Provide the (X, Y) coordinate of the cell's center where the given text is located.  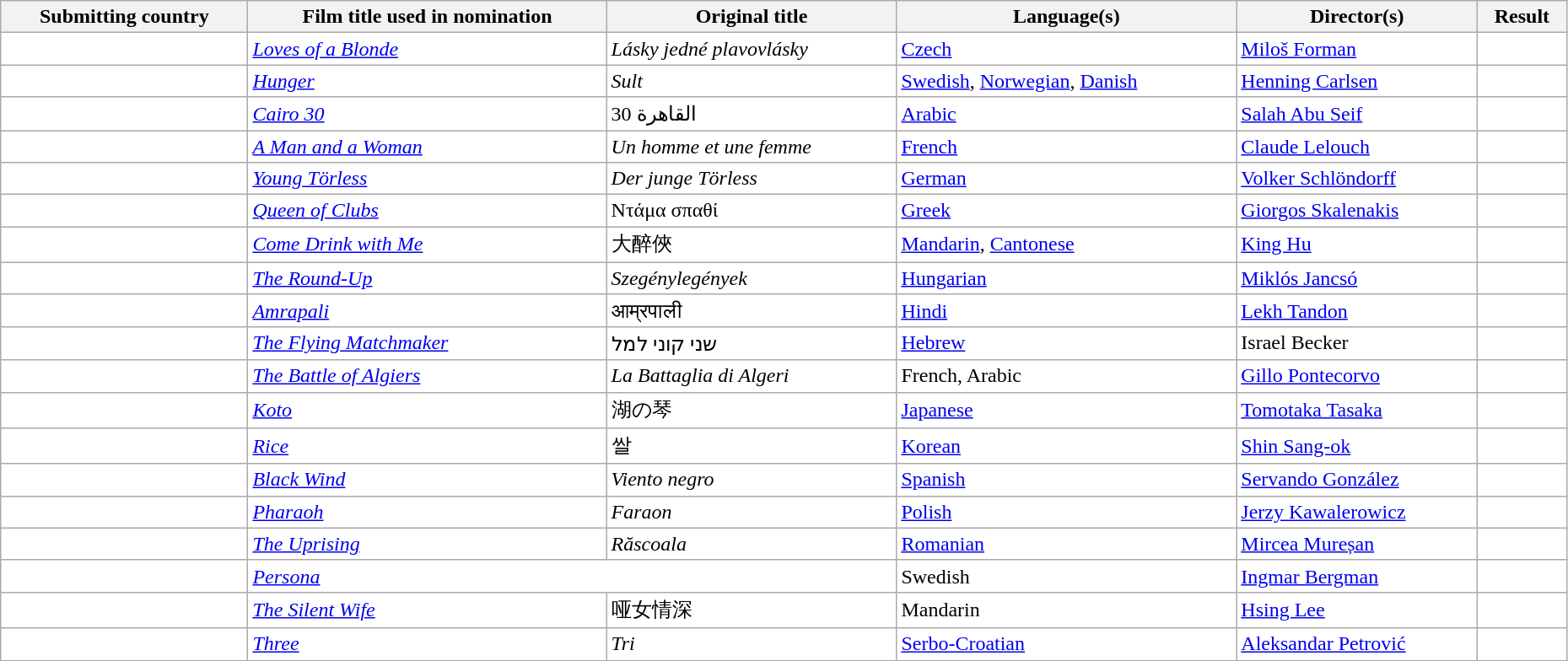
Spanish (1066, 480)
Swedish (1066, 576)
Gillo Pontecorvo (1357, 376)
Hunger (427, 81)
Mandarin (1066, 610)
Un homme et une femme (752, 146)
Czech (1066, 49)
Mandarin, Cantonese (1066, 245)
Swedish, Norwegian, Danish (1066, 81)
German (1066, 179)
Tri (752, 644)
Ντάμα σπαθί (752, 211)
Young Törless (427, 179)
Queen of Clubs (427, 211)
Romanian (1066, 544)
Viento negro (752, 480)
Giorgos Skalenakis (1357, 211)
Cairo 30 (427, 114)
Lekh Tandon (1357, 310)
湖の琴 (752, 410)
哑女情深 (752, 610)
Miloš Forman (1357, 49)
Volker Schlöndorff (1357, 179)
Amrapali (427, 310)
Korean (1066, 447)
Language(s) (1066, 17)
A Man and a Woman (427, 146)
Japanese (1066, 410)
쌀 (752, 447)
Claude Lelouch (1357, 146)
Loves of a Blonde (427, 49)
Film title used in nomination (427, 17)
आम्रपाली (752, 310)
Persona (572, 576)
The Uprising (427, 544)
King Hu (1357, 245)
Szegénylegények (752, 278)
Servando González (1357, 480)
Tomotaka Tasaka (1357, 410)
Hsing Lee (1357, 610)
Israel Becker (1357, 343)
Faraon (752, 512)
Koto (427, 410)
القاهرة 30 (752, 114)
Polish (1066, 512)
Aleksandar Petrović (1357, 644)
Mircea Mureșan (1357, 544)
Original title (752, 17)
Come Drink with Me (427, 245)
大醉俠 (752, 245)
שני קוני למל (752, 343)
The Silent Wife (427, 610)
French, Arabic (1066, 376)
The Round-Up (427, 278)
Serbo-Croatian (1066, 644)
Shin Sang-ok (1357, 447)
Henning Carlsen (1357, 81)
Răscoala (752, 544)
Jerzy Kawalerowicz (1357, 512)
Director(s) (1357, 17)
Rice (427, 447)
Hungarian (1066, 278)
Hebrew (1066, 343)
Salah Abu Seif (1357, 114)
La Battaglia di Algeri (752, 376)
The Battle of Algiers (427, 376)
Arabic (1066, 114)
Submitting country (125, 17)
Lásky jedné plavovlásky (752, 49)
The Flying Matchmaker (427, 343)
Pharaoh (427, 512)
Result (1522, 17)
French (1066, 146)
Sult (752, 81)
Three (427, 644)
Black Wind (427, 480)
Der junge Törless (752, 179)
Miklós Jancsó (1357, 278)
Hindi (1066, 310)
Greek (1066, 211)
Ingmar Bergman (1357, 576)
